Scan for the cell matching the given text and deliver its (x, y) coordinate at center. 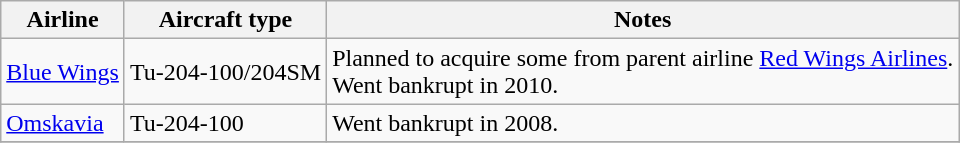
Tu-204-100/204SM (225, 72)
Airline (63, 20)
Planned to acquire some from parent airline Red Wings Airlines. Went bankrupt in 2010. (643, 72)
Tu-204-100 (225, 123)
Aircraft type (225, 20)
Went bankrupt in 2008. (643, 123)
Omskavia (63, 123)
Blue Wings (63, 72)
Notes (643, 20)
